Find where the given text appears and provide that cell's center as [x, y] coordinate. 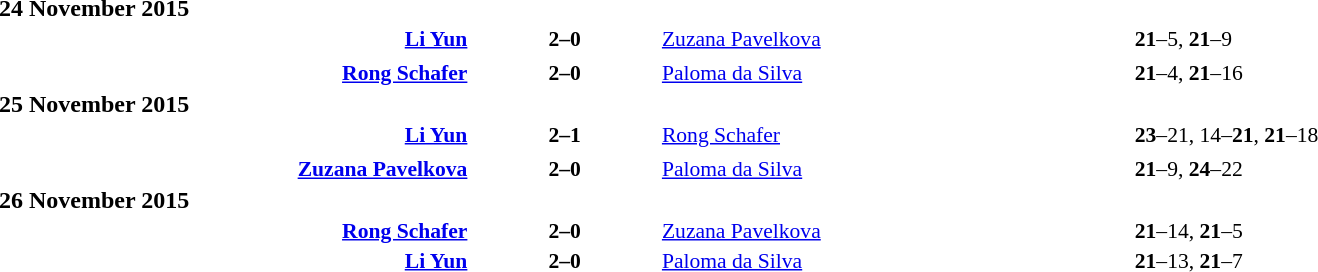
2–1 [564, 134]
Rong Schafer [896, 134]
